Determine the (X, Y) coordinate at the center of the cell enclosing the given text.  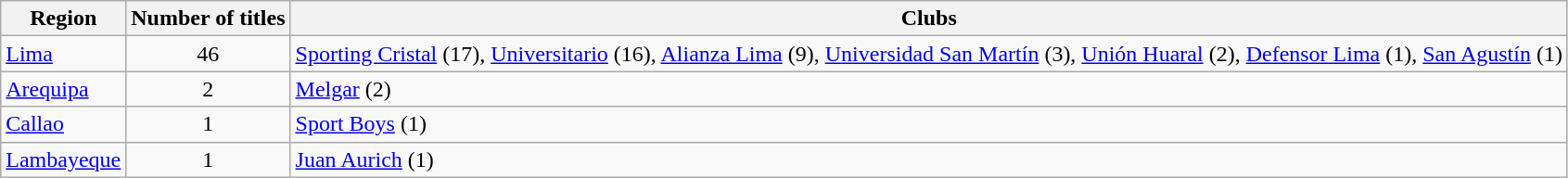
Lambayeque (63, 159)
Number of titles (208, 19)
Melgar (2) (929, 89)
Juan Aurich (1) (929, 159)
Lima (63, 54)
Arequipa (63, 89)
Clubs (929, 19)
Sport Boys (1) (929, 124)
Callao (63, 124)
2 (208, 89)
Sporting Cristal (17), Universitario (16), Alianza Lima (9), Universidad San Martín (3), Unión Huaral (2), Defensor Lima (1), San Agustín (1) (929, 54)
46 (208, 54)
Region (63, 19)
